Identify which cell holds the provided text, then report its (x, y) central coordinate. 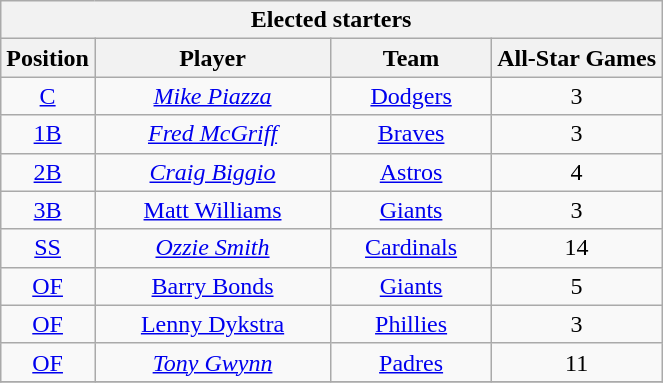
3B (48, 210)
Position (48, 58)
Team (412, 58)
All-Star Games (577, 58)
SS (48, 248)
Tony Gwynn (212, 362)
Padres (412, 362)
Fred McGriff (212, 134)
C (48, 96)
14 (577, 248)
5 (577, 286)
Elected starters (332, 20)
11 (577, 362)
Braves (412, 134)
Dodgers (412, 96)
Lenny Dykstra (212, 324)
Phillies (412, 324)
Astros (412, 172)
Ozzie Smith (212, 248)
4 (577, 172)
1B (48, 134)
Mike Piazza (212, 96)
Craig Biggio (212, 172)
Player (212, 58)
Cardinals (412, 248)
2B (48, 172)
Barry Bonds (212, 286)
Matt Williams (212, 210)
